Detect which cell encompasses the target text, then output its [x, y] center coordinate. 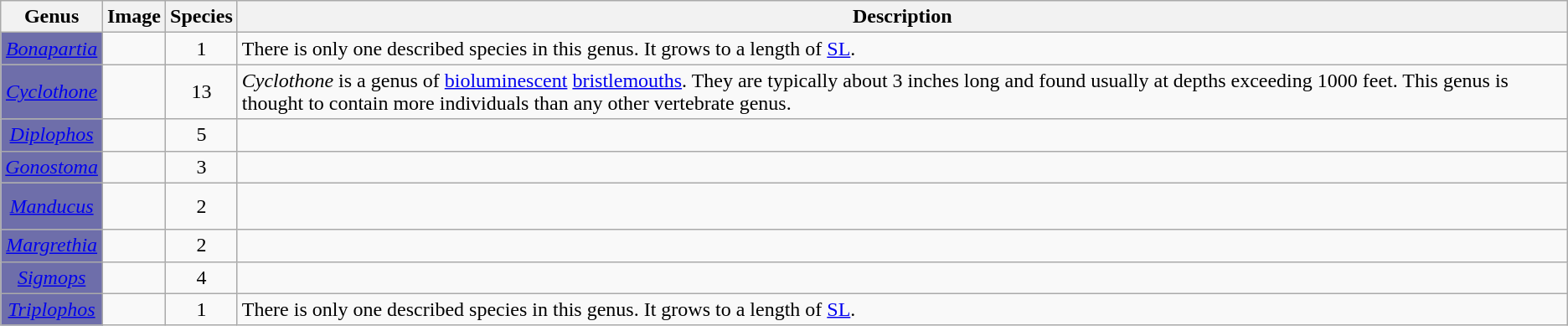
Description [902, 17]
Triplophos [52, 309]
Cyclothone [52, 92]
Genus [52, 17]
Gonostoma [52, 167]
4 [202, 277]
Diplophos [52, 135]
Species [202, 17]
Bonapartia [52, 49]
Manducus [52, 206]
Sigmops [52, 277]
Margrethia [52, 246]
13 [202, 92]
Image [134, 17]
3 [202, 167]
5 [202, 135]
